Search for the cell housing the specified text and yield its (x, y) center coordinate. 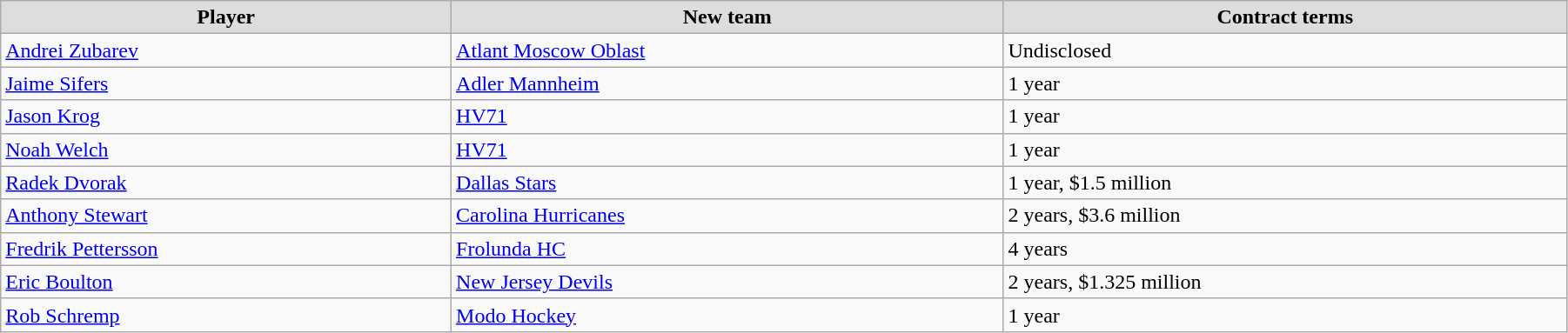
Carolina Hurricanes (727, 216)
New team (727, 17)
Andrei Zubarev (226, 50)
Player (226, 17)
Radek Dvorak (226, 183)
New Jersey Devils (727, 282)
Dallas Stars (727, 183)
Atlant Moscow Oblast (727, 50)
Fredrik Pettersson (226, 249)
Jaime Sifers (226, 83)
Eric Boulton (226, 282)
Jason Krog (226, 117)
1 year, $1.5 million (1284, 183)
4 years (1284, 249)
Anthony Stewart (226, 216)
Modo Hockey (727, 315)
Undisclosed (1284, 50)
2 years, $1.325 million (1284, 282)
Adler Mannheim (727, 83)
Frolunda HC (727, 249)
2 years, $3.6 million (1284, 216)
Rob Schremp (226, 315)
Contract terms (1284, 17)
Noah Welch (226, 150)
